Detect which cell encompasses the target text, then output its [X, Y] center coordinate. 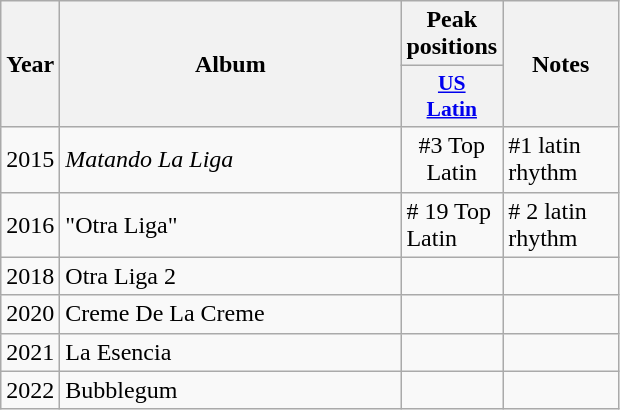
2018 [30, 276]
Album [230, 64]
2020 [30, 314]
Matando La Liga [230, 160]
# 2 latin rhythm [561, 224]
Peak positions [452, 34]
# 19 Top Latin [452, 224]
2022 [30, 390]
Creme De La Creme [230, 314]
"Otra Liga" [230, 224]
2016 [30, 224]
Notes [561, 64]
#1 latin rhythm [561, 160]
#3 Top Latin [452, 160]
US Latin [452, 96]
Bubblegum [230, 390]
2015 [30, 160]
Year [30, 64]
Otra Liga 2 [230, 276]
La Esencia [230, 352]
2021 [30, 352]
